Capture the cell that displays the provided text and extract its [X, Y] central coordinate. 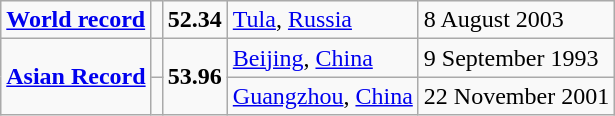
Guangzhou, China [322, 96]
22 November 2001 [516, 96]
8 August 2003 [516, 20]
Tula, Russia [322, 20]
52.34 [194, 20]
9 September 1993 [516, 58]
53.96 [194, 77]
World record [76, 20]
Asian Record [76, 77]
Beijing, China [322, 58]
